Identify which cell holds the provided text, then report its (X, Y) central coordinate. 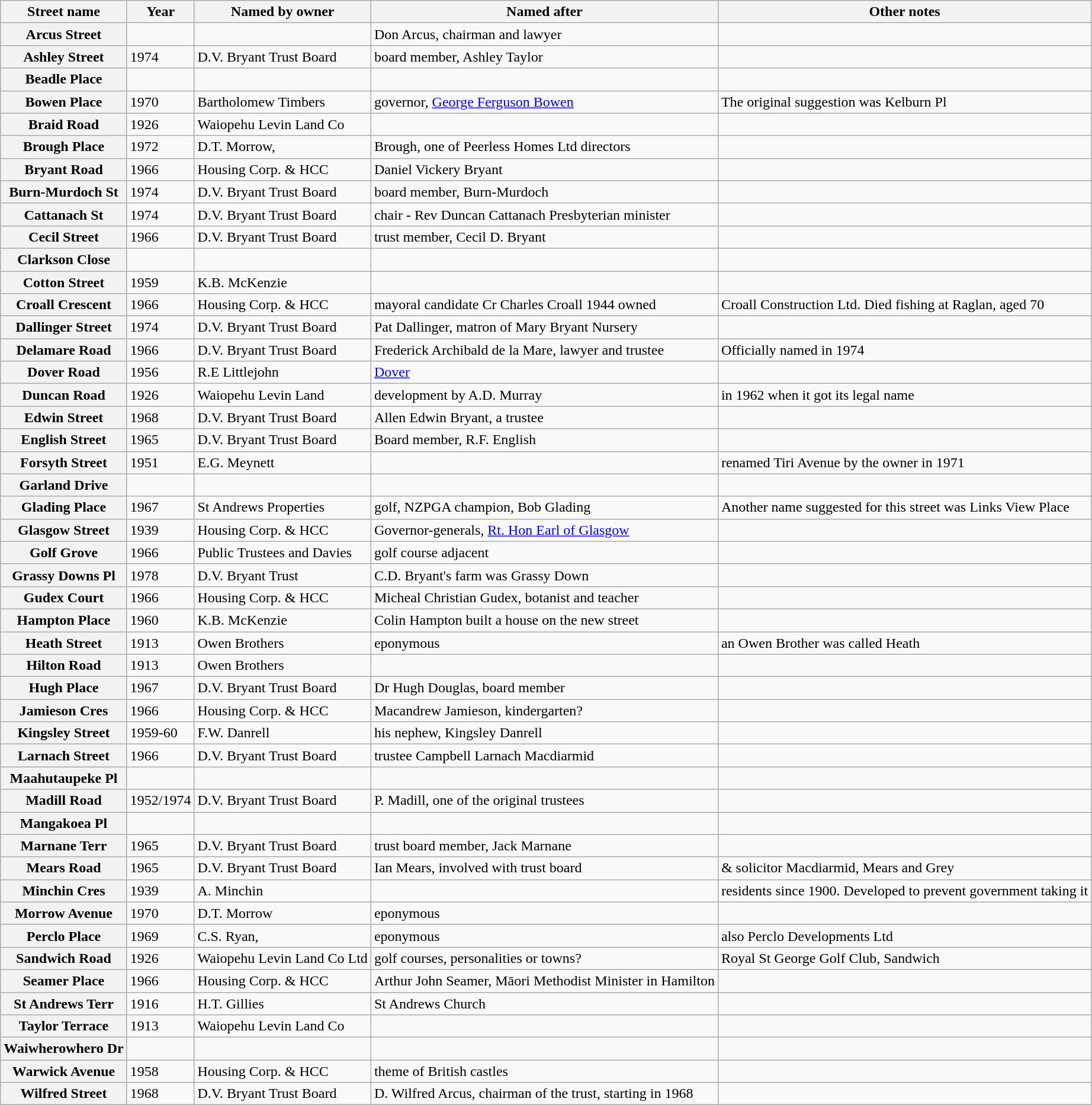
E.G. Meynett (282, 462)
residents since 1900. Developed to prevent government taking it (904, 891)
Governor-generals, Rt. Hon Earl of Glasgow (544, 530)
Allen Edwin Bryant, a trustee (544, 417)
Cotton Street (64, 282)
Morrow Avenue (64, 913)
D.T. Morrow, (282, 147)
Kingsley Street (64, 733)
Dover (544, 372)
development by A.D. Murray (544, 395)
1951 (160, 462)
Officially named in 1974 (904, 350)
1958 (160, 1071)
Croall Construction Ltd. Died fishing at Raglan, aged 70 (904, 305)
F.W. Danrell (282, 733)
Bryant Road (64, 169)
D.V. Bryant Trust (282, 575)
also Perclo Developments Ltd (904, 936)
Dallinger Street (64, 327)
Arcus Street (64, 34)
Glasgow Street (64, 530)
1956 (160, 372)
& solicitor Macdiarmid, Mears and Grey (904, 868)
Colin Hampton built a house on the new street (544, 620)
C.D. Bryant's farm was Grassy Down (544, 575)
Madill Road (64, 801)
golf courses, personalities or towns? (544, 958)
Brough, one of Peerless Homes Ltd directors (544, 147)
Minchin Cres (64, 891)
Beadle Place (64, 79)
C.S. Ryan, (282, 936)
St Andrews Properties (282, 507)
Bowen Place (64, 102)
chair - Rev Duncan Cattanach Presbyterian minister (544, 214)
Mangakoea Pl (64, 823)
Edwin Street (64, 417)
Street name (64, 12)
Braid Road (64, 124)
1959 (160, 282)
Hugh Place (64, 688)
Hilton Road (64, 666)
St Andrews Terr (64, 1004)
Pat Dallinger, matron of Mary Bryant Nursery (544, 327)
Bartholomew Timbers (282, 102)
Frederick Archibald de la Mare, lawyer and trustee (544, 350)
R.E Littlejohn (282, 372)
Another name suggested for this street was Links View Place (904, 507)
1959-60 (160, 733)
golf course adjacent (544, 552)
Don Arcus, chairman and lawyer (544, 34)
Sandwich Road (64, 958)
in 1962 when it got its legal name (904, 395)
The original suggestion was Kelburn Pl (904, 102)
Clarkson Close (64, 259)
1960 (160, 620)
Micheal Christian Gudex, botanist and teacher (544, 598)
Ian Mears, involved with trust board (544, 868)
Waiopehu Levin Land Co Ltd (282, 958)
D.T. Morrow (282, 913)
governor, George Ferguson Bowen (544, 102)
English Street (64, 440)
Named by owner (282, 12)
Mears Road (64, 868)
trust board member, Jack Marnane (544, 846)
Royal St George Golf Club, Sandwich (904, 958)
Marnane Terr (64, 846)
H.T. Gillies (282, 1004)
1952/1974 (160, 801)
Jamieson Cres (64, 711)
Dover Road (64, 372)
Hampton Place (64, 620)
theme of British castles (544, 1071)
Ashley Street (64, 57)
trust member, Cecil D. Bryant (544, 237)
1969 (160, 936)
Board member, R.F. English (544, 440)
Croall Crescent (64, 305)
Dr Hugh Douglas, board member (544, 688)
Year (160, 12)
renamed Tiri Avenue by the owner in 1971 (904, 462)
trustee Campbell Larnach Macdiarmid (544, 756)
Golf Grove (64, 552)
St Andrews Church (544, 1004)
golf, NZPGA champion, Bob Glading (544, 507)
Garland Drive (64, 485)
Arthur John Seamer, Māori Methodist Minister in Hamilton (544, 981)
Public Trustees and Davies (282, 552)
Maahutaupeke Pl (64, 778)
Waiopehu Levin Land (282, 395)
P. Madill, one of the original trustees (544, 801)
A. Minchin (282, 891)
Glading Place (64, 507)
Delamare Road (64, 350)
his nephew, Kingsley Danrell (544, 733)
D. Wilfred Arcus, chairman of the trust, starting in 1968 (544, 1094)
Duncan Road (64, 395)
Forsyth Street (64, 462)
Brough Place (64, 147)
Wilfred Street (64, 1094)
1978 (160, 575)
Larnach Street (64, 756)
Taylor Terrace (64, 1026)
Heath Street (64, 643)
Perclo Place (64, 936)
Seamer Place (64, 981)
Daniel Vickery Bryant (544, 169)
Cattanach St (64, 214)
Other notes (904, 12)
Gudex Court (64, 598)
an Owen Brother was called Heath (904, 643)
Grassy Downs Pl (64, 575)
mayoral candidate Cr Charles Croall 1944 owned (544, 305)
board member, Burn-Murdoch (544, 192)
1972 (160, 147)
Warwick Avenue (64, 1071)
Waiwherowhero Dr (64, 1049)
Named after (544, 12)
Cecil Street (64, 237)
board member, Ashley Taylor (544, 57)
Burn-Murdoch St (64, 192)
Macandrew Jamieson, kindergarten? (544, 711)
1916 (160, 1004)
